Scan for the cell matching the given text and deliver its [X, Y] coordinate at center. 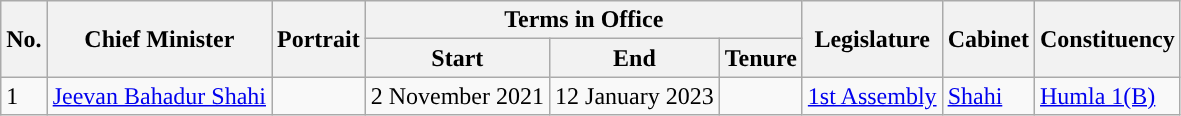
Chief Minister [159, 39]
Portrait [319, 39]
Humla 1(B) [1108, 96]
Tenure [760, 58]
Cabinet [988, 39]
Shahi [988, 96]
Start [457, 58]
Terms in Office [584, 20]
2 November 2021 [457, 96]
No. [24, 39]
1 [24, 96]
Jeevan Bahadur Shahi [159, 96]
12 January 2023 [635, 96]
End [635, 58]
1st Assembly [872, 96]
Legislature [872, 39]
Constituency [1108, 39]
